Capture the cell that displays the provided text and extract its [X, Y] central coordinate. 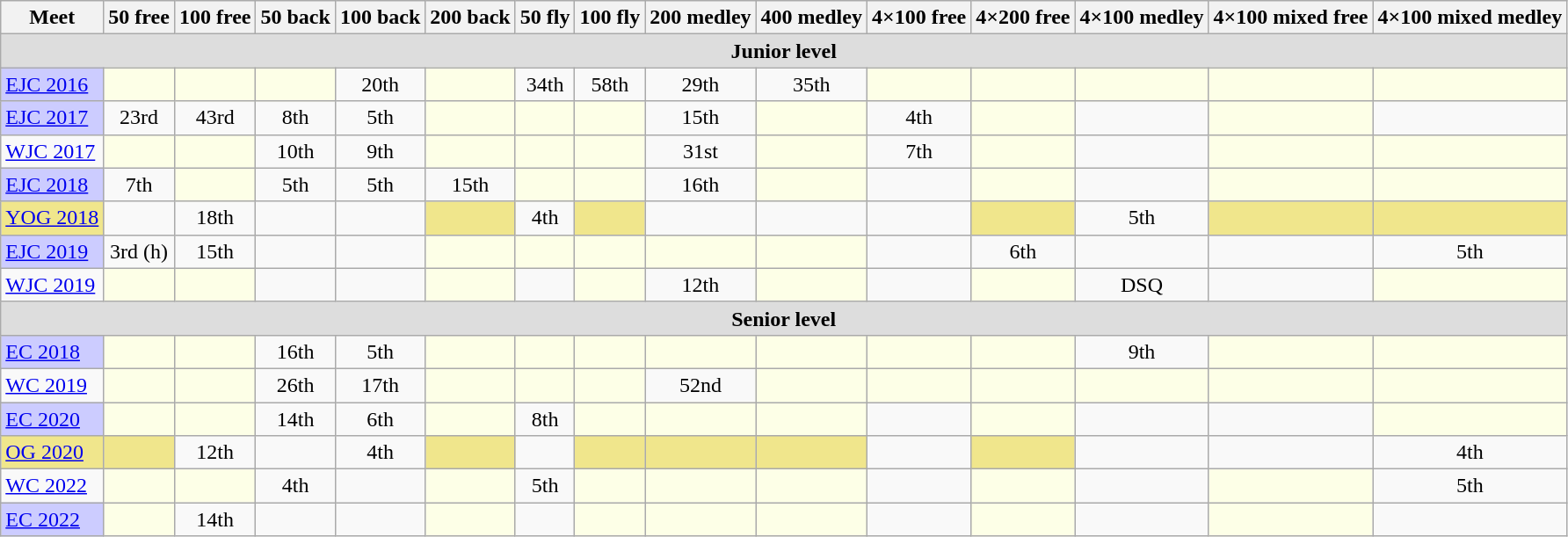
34th [545, 84]
43rd [214, 118]
Meet [53, 18]
3rd (h) [139, 251]
EJC 2016 [53, 84]
400 medley [811, 18]
4×100 mixed free [1290, 18]
200 back [470, 18]
20th [380, 84]
WJC 2019 [53, 285]
Senior level [784, 318]
35th [811, 84]
50 fly [545, 18]
EJC 2019 [53, 251]
52nd [701, 385]
100 back [380, 18]
17th [380, 385]
DSQ [1142, 285]
29th [701, 84]
4×100 medley [1142, 18]
200 medley [701, 18]
WC 2019 [53, 385]
18th [214, 218]
4×200 free [1023, 18]
50 back [295, 18]
EJC 2018 [53, 185]
100 free [214, 18]
WC 2022 [53, 486]
OG 2020 [53, 453]
58th [610, 84]
50 free [139, 18]
23rd [139, 118]
EC 2022 [53, 519]
WJC 2017 [53, 151]
YOG 2018 [53, 218]
10th [295, 151]
EC 2018 [53, 352]
EJC 2017 [53, 118]
31st [701, 151]
Junior level [784, 51]
100 fly [610, 18]
4×100 mixed medley [1470, 18]
26th [295, 385]
4×100 free [918, 18]
EC 2020 [53, 419]
